Extract the [X, Y] coordinate from the center of the cell holding the provided text.  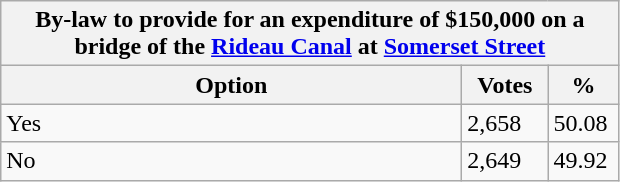
% [584, 85]
2,658 [505, 123]
By-law to provide for an expenditure of $150,000 on a bridge of the Rideau Canal at Somerset Street [310, 34]
No [232, 161]
50.08 [584, 123]
2,649 [505, 161]
Yes [232, 123]
49.92 [584, 161]
Option [232, 85]
Votes [505, 85]
